For the text-containing cell, return its midpoint in (x, y) coordinate format. 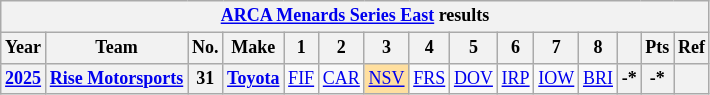
No. (206, 48)
2025 (24, 78)
Make (254, 48)
31 (206, 78)
CAR (341, 78)
Pts (658, 48)
2 (341, 48)
NSV (386, 78)
FIF (302, 78)
BRI (598, 78)
Toyota (254, 78)
IOW (556, 78)
3 (386, 48)
Ref (692, 48)
Year (24, 48)
IRP (516, 78)
6 (516, 48)
7 (556, 48)
FRS (430, 78)
DOV (474, 78)
4 (430, 48)
5 (474, 48)
1 (302, 48)
8 (598, 48)
Team (116, 48)
Rise Motorsports (116, 78)
ARCA Menards Series East results (356, 16)
